Locate the cell with the specified text and output its [x, y] center coordinate. 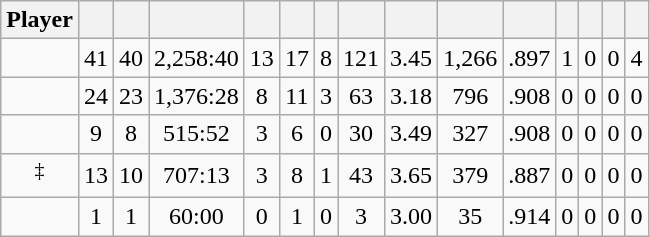
17 [296, 58]
.914 [530, 217]
10 [132, 176]
24 [96, 96]
30 [362, 134]
35 [470, 217]
2,258:40 [197, 58]
40 [132, 58]
9 [96, 134]
6 [296, 134]
4 [636, 58]
707:13 [197, 176]
1,376:28 [197, 96]
3.00 [412, 217]
3.65 [412, 176]
11 [296, 96]
3.18 [412, 96]
43 [362, 176]
23 [132, 96]
.897 [530, 58]
41 [96, 58]
121 [362, 58]
60:00 [197, 217]
1,266 [470, 58]
‡ [40, 176]
515:52 [197, 134]
.887 [530, 176]
327 [470, 134]
63 [362, 96]
3.45 [412, 58]
796 [470, 96]
Player [40, 20]
3.49 [412, 134]
379 [470, 176]
